Capture the cell that displays the provided text and extract its [x, y] central coordinate. 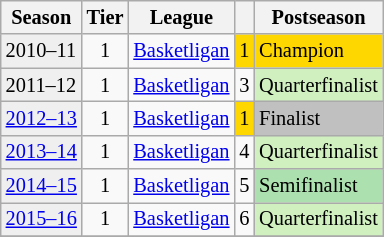
5 [244, 186]
Tier [106, 17]
2010–11 [42, 51]
Finalist [318, 118]
2011–12 [42, 85]
2013–14 [42, 152]
Champion [318, 51]
2012–13 [42, 118]
League [181, 17]
2014–15 [42, 186]
Season [42, 17]
2015–16 [42, 219]
Semifinalist [318, 186]
6 [244, 219]
Postseason [318, 17]
4 [244, 152]
3 [244, 85]
